Output the [X, Y] coordinate of the center of the cell containing the given text.  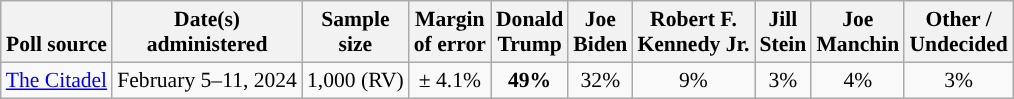
February 5–11, 2024 [207, 80]
± 4.1% [450, 80]
The Citadel [56, 80]
Poll source [56, 32]
JoeManchin [858, 32]
Robert F.Kennedy Jr. [693, 32]
DonaldTrump [530, 32]
JoeBiden [600, 32]
9% [693, 80]
1,000 (RV) [356, 80]
32% [600, 80]
Other /Undecided [958, 32]
JillStein [782, 32]
Marginof error [450, 32]
Date(s)administered [207, 32]
4% [858, 80]
49% [530, 80]
Samplesize [356, 32]
